For the text-containing cell, return its midpoint in (x, y) coordinate format. 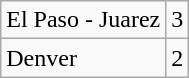
3 (178, 20)
2 (178, 58)
Denver (84, 58)
El Paso - Juarez (84, 20)
